From the cell containing the given text, extract its center point as [X, Y] coordinate. 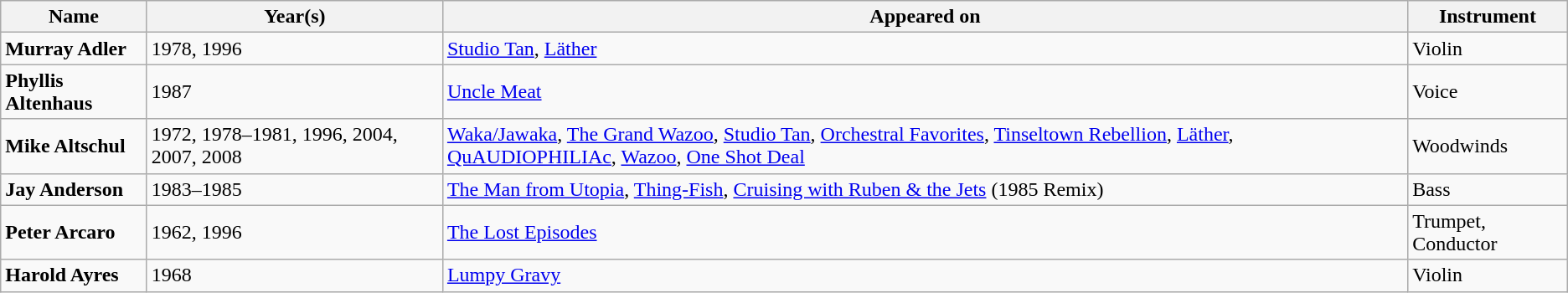
Peter Arcaro [74, 233]
Voice [1488, 92]
Murray Adler [74, 49]
1983–1985 [295, 189]
Studio Tan, Läther [925, 49]
Name [74, 17]
1962, 1996 [295, 233]
The Lost Episodes [925, 233]
Bass [1488, 189]
Appeared on [925, 17]
Phyllis Altenhaus [74, 92]
Harold Ayres [74, 275]
Jay Anderson [74, 189]
1987 [295, 92]
Woodwinds [1488, 146]
Waka/Jawaka, The Grand Wazoo, Studio Tan, Orchestral Favorites, Tinseltown Rebellion, Läther, QuAUDIOPHILIAc, Wazoo, One Shot Deal [925, 146]
1968 [295, 275]
1978, 1996 [295, 49]
Year(s) [295, 17]
Mike Altschul [74, 146]
The Man from Utopia, Thing-Fish, Cruising with Ruben & the Jets (1985 Remix) [925, 189]
Lumpy Gravy [925, 275]
Uncle Meat [925, 92]
1972, 1978–1981, 1996, 2004, 2007, 2008 [295, 146]
Trumpet, Conductor [1488, 233]
Instrument [1488, 17]
